Identify which cell holds the provided text, then report its (X, Y) central coordinate. 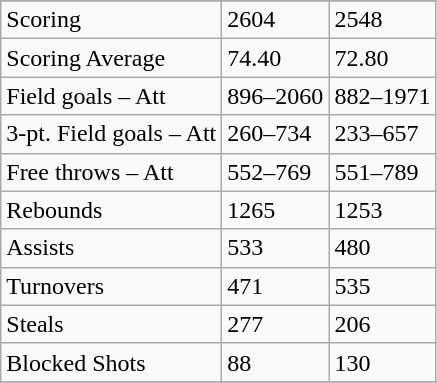
Scoring Average (112, 58)
260–734 (276, 134)
72.80 (382, 58)
1265 (276, 210)
Turnovers (112, 286)
882–1971 (382, 96)
896–2060 (276, 96)
1253 (382, 210)
471 (276, 286)
Field goals – Att (112, 96)
Scoring (112, 20)
Blocked Shots (112, 362)
Rebounds (112, 210)
551–789 (382, 172)
130 (382, 362)
552–769 (276, 172)
3-pt. Field goals – Att (112, 134)
74.40 (276, 58)
2548 (382, 20)
Steals (112, 324)
535 (382, 286)
Free throws – Att (112, 172)
533 (276, 248)
88 (276, 362)
2604 (276, 20)
233–657 (382, 134)
Assists (112, 248)
277 (276, 324)
480 (382, 248)
206 (382, 324)
